Detect which cell encompasses the target text, then output its [x, y] center coordinate. 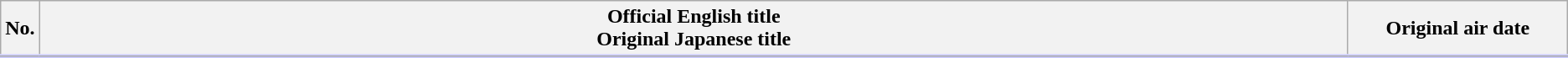
Official English title Original Japanese title [694, 29]
Original air date [1457, 29]
No. [20, 29]
